Search for the cell housing the specified text and yield its [x, y] center coordinate. 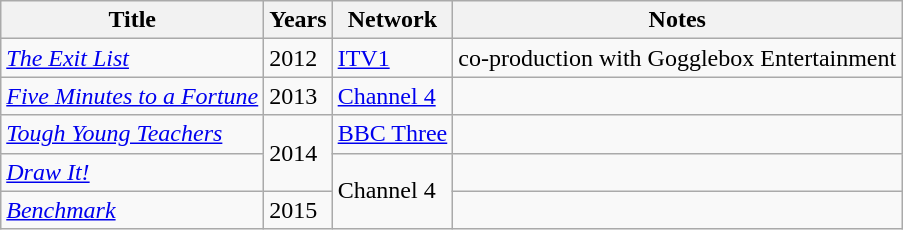
Benchmark [132, 210]
The Exit List [132, 58]
Years [298, 20]
Title [132, 20]
Draw It! [132, 172]
co-production with Gogglebox Entertainment [678, 58]
Tough Young Teachers [132, 134]
BBC Three [392, 134]
2014 [298, 153]
2012 [298, 58]
2015 [298, 210]
Network [392, 20]
Five Minutes to a Fortune [132, 96]
ITV1 [392, 58]
2013 [298, 96]
Notes [678, 20]
